Locate the cell with the specified text and output its [x, y] center coordinate. 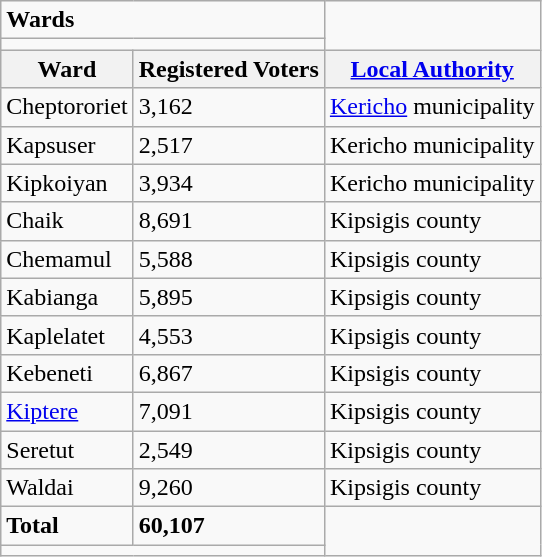
Kipkoiyan [67, 183]
5,895 [228, 297]
Kabianga [67, 297]
Cheptororiet [67, 107]
Chaik [67, 221]
Chemamul [67, 259]
5,588 [228, 259]
Kapsuser [67, 145]
Total [67, 526]
2,549 [228, 449]
Seretut [67, 449]
4,553 [228, 335]
Kebeneti [67, 373]
Waldai [67, 488]
Local Authority [432, 69]
Ward [67, 69]
2,517 [228, 145]
3,162 [228, 107]
Registered Voters [228, 69]
Kiptere [67, 411]
Wards [163, 20]
9,260 [228, 488]
Kaplelatet [67, 335]
7,091 [228, 411]
60,107 [228, 526]
3,934 [228, 183]
8,691 [228, 221]
6,867 [228, 373]
